Locate the cell with the specified text and output its (x, y) center coordinate. 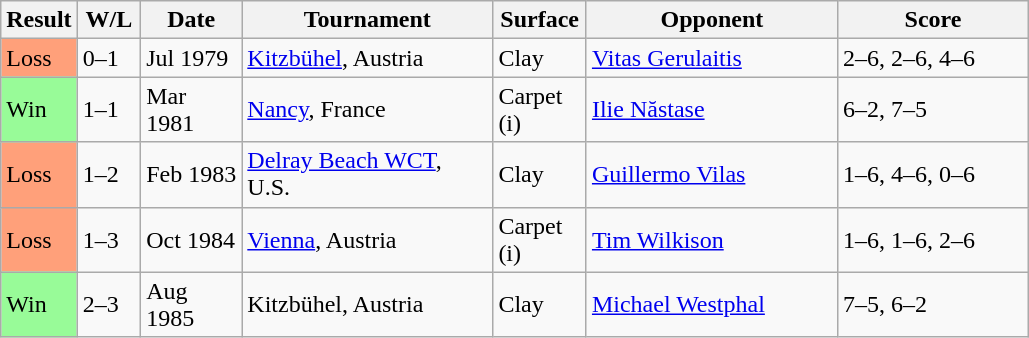
1–6, 4–6, 0–6 (932, 174)
0–1 (109, 58)
Oct 1984 (192, 240)
Score (932, 20)
Date (192, 20)
Ilie Năstase (712, 110)
Tournament (368, 20)
1–2 (109, 174)
Tim Wilkison (712, 240)
Vienna, Austria (368, 240)
2–6, 2–6, 4–6 (932, 58)
1–6, 1–6, 2–6 (932, 240)
6–2, 7–5 (932, 110)
W/L (109, 20)
7–5, 6–2 (932, 304)
Jul 1979 (192, 58)
Michael Westphal (712, 304)
Nancy, France (368, 110)
Delray Beach WCT, U.S. (368, 174)
1–3 (109, 240)
Result (39, 20)
Mar 1981 (192, 110)
Aug 1985 (192, 304)
Guillermo Vilas (712, 174)
Surface (540, 20)
Vitas Gerulaitis (712, 58)
Feb 1983 (192, 174)
1–1 (109, 110)
2–3 (109, 304)
Opponent (712, 20)
